Determine the (x, y) coordinate at the center of the cell enclosing the given text.  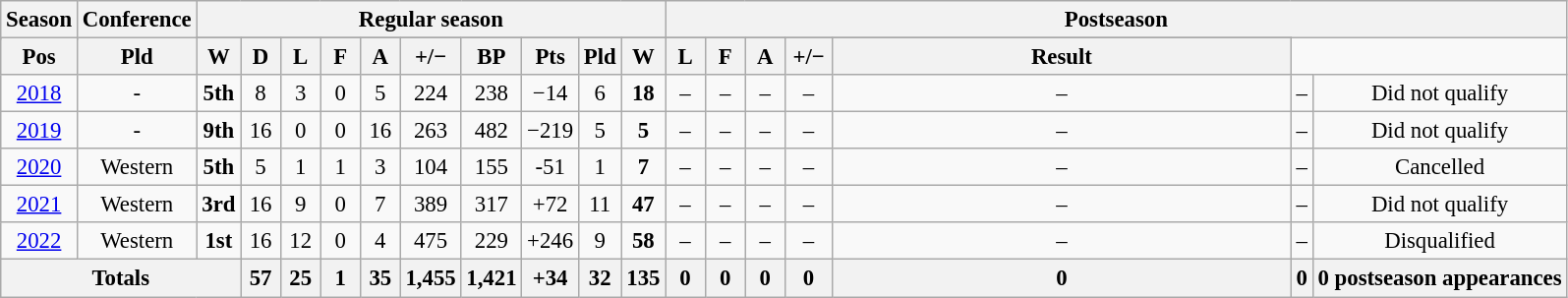
Disqualified (1439, 241)
12 (301, 241)
+246 (551, 241)
Result (1062, 57)
11 (600, 205)
18 (643, 93)
Conference (137, 20)
224 (431, 93)
155 (492, 167)
1,455 (431, 278)
Pos (39, 57)
238 (492, 93)
8 (261, 93)
2020 (39, 167)
2022 (39, 241)
6 (600, 93)
Season (39, 20)
57 (261, 278)
0 postseason appearances (1439, 278)
317 (492, 205)
BP (492, 57)
-51 (551, 167)
9th (218, 131)
47 (643, 205)
1,421 (492, 278)
Cancelled (1439, 167)
4 (381, 241)
Regular season (431, 20)
1st (218, 241)
135 (643, 278)
482 (492, 131)
475 (431, 241)
−219 (551, 131)
32 (600, 278)
2019 (39, 131)
229 (492, 241)
Postseason (1117, 20)
58 (643, 241)
3rd (218, 205)
2021 (39, 205)
389 (431, 205)
25 (301, 278)
+72 (551, 205)
263 (431, 131)
35 (381, 278)
−14 (551, 93)
D (261, 57)
Pts (551, 57)
+34 (551, 278)
Totals (121, 278)
2018 (39, 93)
104 (431, 167)
